Pinpoint the cell where the given text exists, returning its (x, y) midpoint coordinate. 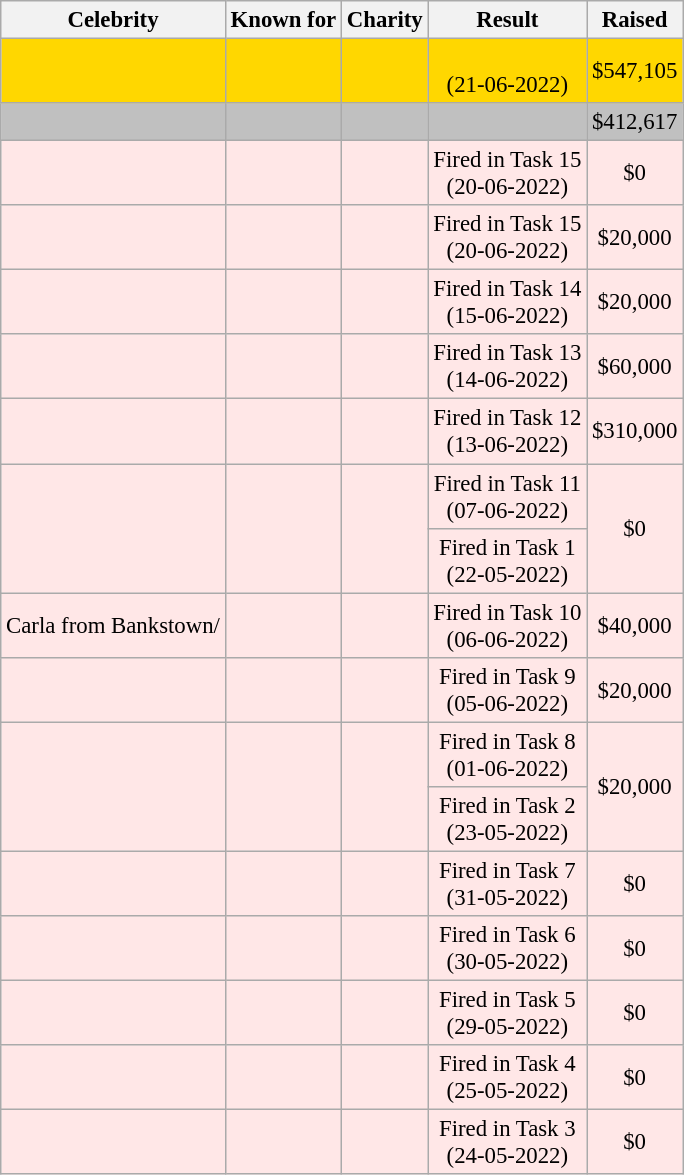
Fired in Task 2(23-05-2022) (508, 820)
$547,105 (635, 72)
Carla from Bankstown/ (113, 626)
$412,617 (635, 122)
Fired in Task 10(06-06-2022) (508, 626)
Fired in Task 4(25-05-2022) (508, 1078)
Known for (283, 20)
Fired in Task 13(14-06-2022) (508, 366)
Fired in Task 9(05-06-2022) (508, 690)
Fired in Task 11(07-06-2022) (508, 496)
Fired in Task 7(31-05-2022) (508, 884)
Fired in Task 1(22-05-2022) (508, 560)
Fired in Task 8(01-06-2022) (508, 754)
Celebrity (113, 20)
Charity (386, 20)
Result (508, 20)
Fired in Task 3(24-05-2022) (508, 1142)
Fired in Task 14(15-06-2022) (508, 302)
$60,000 (635, 366)
$40,000 (635, 626)
Fired in Task 5(29-05-2022) (508, 1012)
Fired in Task 6(30-05-2022) (508, 948)
Raised (635, 20)
Fired in Task 12(13-06-2022) (508, 432)
(21-06-2022) (508, 72)
$310,000 (635, 432)
